Detect which cell encompasses the target text, then output its (x, y) center coordinate. 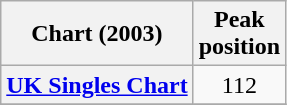
UK Singles Chart (97, 85)
112 (239, 85)
Chart (2003) (97, 34)
Peakposition (239, 34)
